Provide the [X, Y] coordinate of the cell's center where the given text is located.  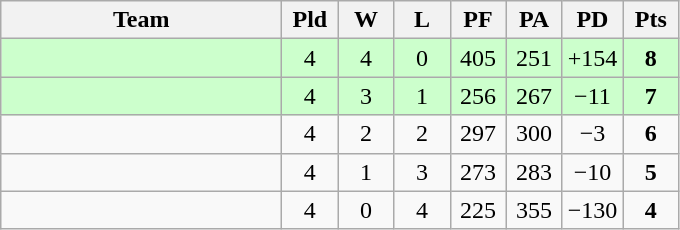
267 [534, 96]
PF [478, 20]
225 [478, 210]
PA [534, 20]
Pld [310, 20]
6 [651, 134]
256 [478, 96]
273 [478, 172]
−10 [592, 172]
Team [142, 20]
−130 [592, 210]
Pts [651, 20]
PD [592, 20]
355 [534, 210]
−3 [592, 134]
283 [534, 172]
−11 [592, 96]
+154 [592, 58]
L [422, 20]
5 [651, 172]
8 [651, 58]
297 [478, 134]
7 [651, 96]
300 [534, 134]
405 [478, 58]
251 [534, 58]
W [366, 20]
